From the cell containing the given text, extract its center point as (x, y) coordinate. 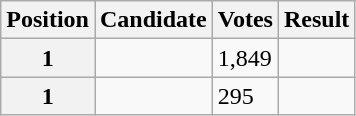
Position (48, 20)
Result (316, 20)
Candidate (153, 20)
295 (245, 96)
Votes (245, 20)
1,849 (245, 58)
